For the text-containing cell, return its midpoint in [x, y] coordinate format. 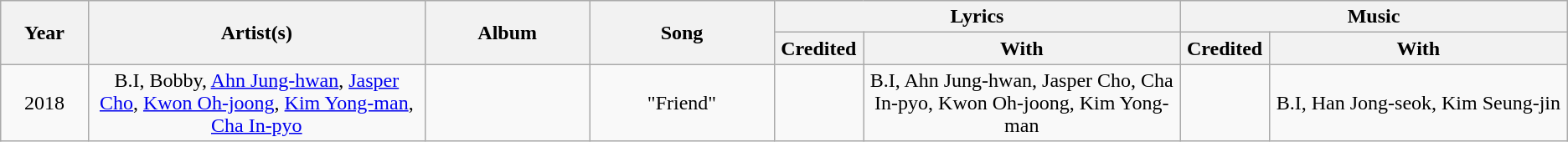
Song [682, 33]
Artist(s) [256, 33]
B.I, Bobby, Ahn Jung-hwan, Jasper Cho, Kwon Oh-joong, Kim Yong-man, Cha In-pyo [256, 103]
Album [508, 33]
B.I, Han Jong-seok, Kim Seung-jin [1418, 103]
B.I, Ahn Jung-hwan, Jasper Cho, Cha In-pyo, Kwon Oh-joong, Kim Yong-man [1022, 103]
"Friend" [682, 103]
2018 [45, 103]
Music [1374, 17]
Lyrics [977, 17]
Year [45, 33]
